Provide the (X, Y) coordinate of the cell's center where the given text is located.  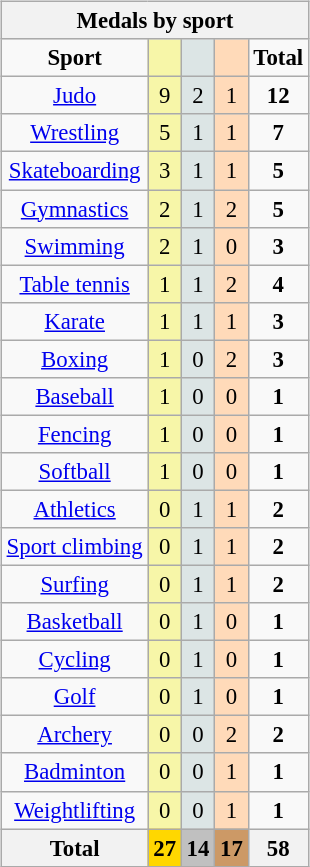
Athletics (74, 509)
Wrestling (74, 133)
Karate (74, 321)
Cycling (74, 660)
12 (278, 96)
Boxing (74, 359)
Surfing (74, 584)
Gymnastics (74, 209)
Badminton (74, 772)
58 (278, 848)
27 (164, 848)
Basketball (74, 622)
Softball (74, 472)
Swimming (74, 246)
Golf (74, 697)
4 (278, 284)
Archery (74, 735)
Baseball (74, 396)
9 (164, 96)
Judo (74, 96)
Sport (74, 58)
Medals by sport (154, 21)
Sport climbing (74, 547)
Weightlifting (74, 810)
14 (198, 848)
Skateboarding (74, 171)
Fencing (74, 434)
17 (232, 848)
7 (278, 133)
Table tennis (74, 284)
